Return the (X, Y) coordinate for the center point of the cell that contains the specified text.  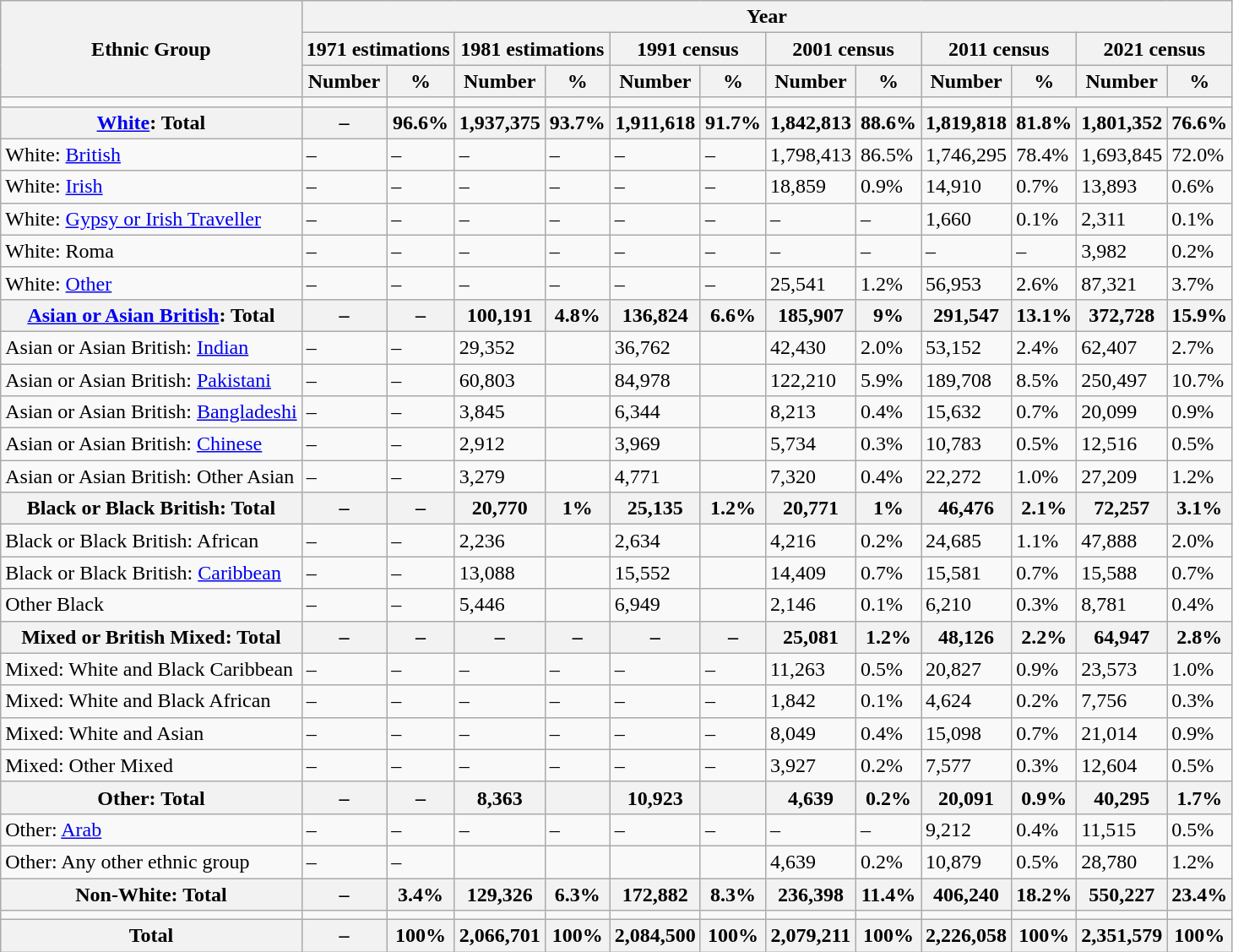
2.1% (1044, 509)
3.4% (421, 895)
3,982 (1122, 251)
27,209 (1122, 476)
1.1% (1044, 541)
18,859 (811, 187)
76.6% (1199, 122)
78.4% (1044, 155)
10,783 (966, 444)
13.1% (1044, 315)
White: British (151, 155)
1,842 (811, 701)
2,236 (500, 541)
0.6% (1199, 187)
18.2% (1044, 895)
Asian or Asian British: Bangladeshi (151, 412)
10.7% (1199, 379)
11,515 (1122, 830)
20,827 (966, 669)
372,728 (1122, 315)
100,191 (500, 315)
46,476 (966, 509)
12,516 (1122, 444)
56,953 (966, 283)
13,088 (500, 573)
2,351,579 (1122, 936)
185,907 (811, 315)
13,893 (1122, 187)
2,084,500 (655, 936)
1.7% (1199, 797)
23,573 (1122, 669)
25,135 (655, 509)
22,272 (966, 476)
1,693,845 (1122, 155)
291,547 (966, 315)
15,581 (966, 573)
25,541 (811, 283)
Other: Total (151, 797)
Year (767, 17)
Mixed: White and Black African (151, 701)
Asian or Asian British: Total (151, 315)
21,014 (1122, 733)
1,819,818 (966, 122)
1,798,413 (811, 155)
4.8% (578, 315)
20,099 (1122, 412)
189,708 (966, 379)
9,212 (966, 830)
11,263 (811, 669)
20,771 (811, 509)
8.5% (1044, 379)
14,409 (811, 573)
15,588 (1122, 573)
Black or Black British: Caribbean (151, 573)
3,927 (811, 765)
122,210 (811, 379)
2,146 (811, 605)
42,430 (811, 347)
Total (151, 936)
1991 census (687, 49)
6,949 (655, 605)
15,098 (966, 733)
93.7% (578, 122)
86.5% (888, 155)
60,803 (500, 379)
7,756 (1122, 701)
81.8% (1044, 122)
550,227 (1122, 895)
4,624 (966, 701)
10,879 (966, 862)
2.4% (1044, 347)
3,279 (500, 476)
48,126 (966, 637)
White: Other (151, 283)
3.7% (1199, 283)
4,216 (811, 541)
20,770 (500, 509)
Asian or Asian British: Other Asian (151, 476)
15,632 (966, 412)
2,226,058 (966, 936)
236,398 (811, 895)
1,937,375 (500, 122)
40,295 (1122, 797)
2.7% (1199, 347)
8,781 (1122, 605)
Asian or Asian British: Chinese (151, 444)
14,910 (966, 187)
1,746,295 (966, 155)
12,604 (1122, 765)
36,762 (655, 347)
28,780 (1122, 862)
2,311 (1122, 219)
72,257 (1122, 509)
20,091 (966, 797)
2011 census (999, 49)
15,552 (655, 573)
8,363 (500, 797)
Asian or Asian British: Indian (151, 347)
5,446 (500, 605)
Non-White: Total (151, 895)
2.6% (1044, 283)
2.8% (1199, 637)
4,771 (655, 476)
250,497 (1122, 379)
White: Gypsy or Irish Traveller (151, 219)
11.4% (888, 895)
2021 census (1154, 49)
8,049 (811, 733)
29,352 (500, 347)
6,344 (655, 412)
172,882 (655, 895)
53,152 (966, 347)
88.6% (888, 122)
2.2% (1044, 637)
5.9% (888, 379)
15.9% (1199, 315)
24,685 (966, 541)
2,912 (500, 444)
1981 estimations (532, 49)
3.1% (1199, 509)
3,969 (655, 444)
6,210 (966, 605)
84,978 (655, 379)
2,079,211 (811, 936)
1,801,352 (1122, 122)
Mixed: Other Mixed (151, 765)
Mixed or British Mixed: Total (151, 637)
5,734 (811, 444)
96.6% (421, 122)
Other: Any other ethnic group (151, 862)
23.4% (1199, 895)
64,947 (1122, 637)
136,824 (655, 315)
Mixed: White and Black Caribbean (151, 669)
Asian or Asian British: Pakistani (151, 379)
7,577 (966, 765)
91.7% (733, 122)
6.6% (733, 315)
1971 estimations (378, 49)
Other: Arab (151, 830)
7,320 (811, 476)
Mixed: White and Asian (151, 733)
1,911,618 (655, 122)
47,888 (1122, 541)
62,407 (1122, 347)
6.3% (578, 895)
72.0% (1199, 155)
3,845 (500, 412)
129,326 (500, 895)
9% (888, 315)
406,240 (966, 895)
White: Irish (151, 187)
2001 census (843, 49)
Black or Black British: African (151, 541)
10,923 (655, 797)
2,066,701 (500, 936)
2,634 (655, 541)
Other Black (151, 605)
Black or Black British: Total (151, 509)
87,321 (1122, 283)
White: Total (151, 122)
1,660 (966, 219)
Ethnic Group (151, 49)
8.3% (733, 895)
8,213 (811, 412)
White: Roma (151, 251)
25,081 (811, 637)
1,842,813 (811, 122)
